Output the [x, y] coordinate of the center of the cell containing the given text.  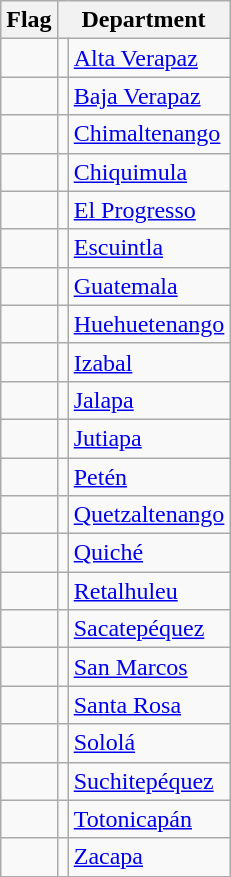
Sacatepéquez [149, 629]
Suchitepéquez [149, 781]
Huehuetenango [149, 324]
Department [144, 20]
Santa Rosa [149, 705]
Quetzaltenango [149, 515]
Zacapa [149, 857]
Totonicapán [149, 819]
Alta Verapaz [149, 58]
Escuintla [149, 248]
Chimaltenango [149, 134]
Izabal [149, 362]
Jutiapa [149, 438]
El Progresso [149, 210]
Flag [29, 20]
Retalhuleu [149, 591]
Quiché [149, 553]
Jalapa [149, 400]
Baja Verapaz [149, 96]
Guatemala [149, 286]
Chiquimula [149, 172]
San Marcos [149, 667]
Petén [149, 477]
Sololá [149, 743]
